Identify which cell holds the provided text, then report its [X, Y] central coordinate. 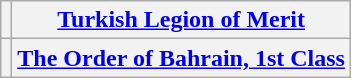
Turkish Legion of Merit [182, 20]
The Order of Bahrain, 1st Class [182, 58]
